Identify which cell holds the provided text, then report its [x, y] central coordinate. 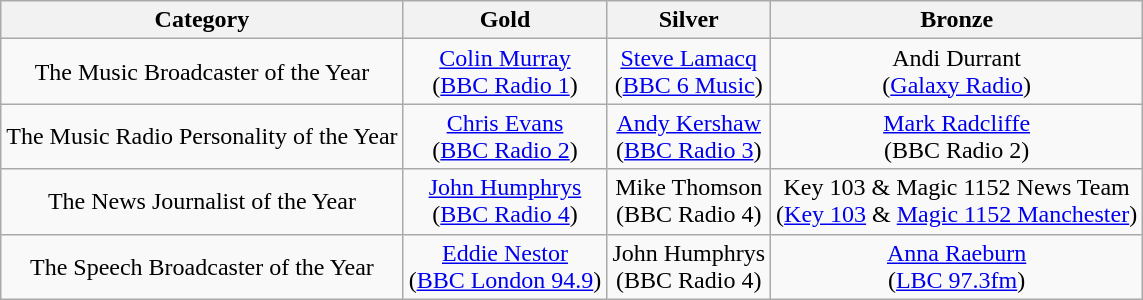
Eddie Nestor(BBC London 94.9) [505, 266]
Colin Murray(BBC Radio 1) [505, 72]
Steve Lamacq(BBC 6 Music) [689, 72]
Bronze [957, 20]
The Music Broadcaster of the Year [202, 72]
Anna Raeburn(LBC 97.3fm) [957, 266]
Gold [505, 20]
The News Journalist of the Year [202, 202]
Andi Durrant(Galaxy Radio) [957, 72]
Silver [689, 20]
The Music Radio Personality of the Year [202, 136]
Mark Radcliffe(BBC Radio 2) [957, 136]
Key 103 & Magic 1152 News Team(Key 103 & Magic 1152 Manchester) [957, 202]
Chris Evans(BBC Radio 2) [505, 136]
Category [202, 20]
Mike Thomson(BBC Radio 4) [689, 202]
Andy Kershaw(BBC Radio 3) [689, 136]
The Speech Broadcaster of the Year [202, 266]
